Find where the given text appears and provide that cell's center as [X, Y] coordinate. 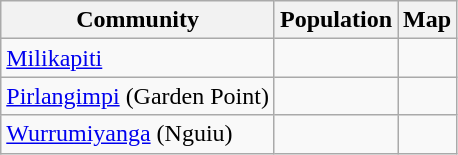
Pirlangimpi (Garden Point) [138, 96]
Community [138, 20]
Population [336, 20]
Map [428, 20]
Wurrumiyanga (Nguiu) [138, 134]
Milikapiti [138, 58]
